Pinpoint the cell where the given text exists, returning its (x, y) midpoint coordinate. 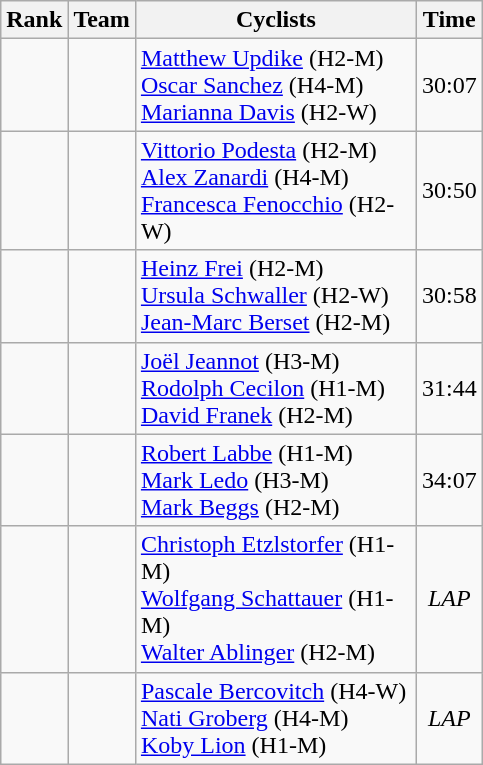
Vittorio Podesta (H2-M)Alex Zanardi (H4-M)Francesca Fenocchio (H2-W) (276, 190)
31:44 (449, 388)
Time (449, 20)
Joël Jeannot (H3-M)Rodolph Cecilon (H1-M)David Franek (H2-M) (276, 388)
34:07 (449, 480)
30:50 (449, 190)
Pascale Bercovitch (H4-W)Nati Groberg (H4-M)Koby Lion (H1-M) (276, 718)
Team (102, 20)
Matthew Updike (H2-M)Oscar Sanchez (H4-M)Marianna Davis (H2-W) (276, 85)
Cyclists (276, 20)
30:58 (449, 296)
Heinz Frei (H2-M)Ursula Schwaller (H2-W)Jean-Marc Berset (H2-M) (276, 296)
Christoph Etzlstorfer (H1-M)Wolfgang Schattauer (H1-M)Walter Ablinger (H2-M) (276, 599)
30:07 (449, 85)
Rank (34, 20)
Robert Labbe (H1-M)Mark Ledo (H3-M)Mark Beggs (H2-M) (276, 480)
